Output the (X, Y) coordinate of the center of the cell containing the given text.  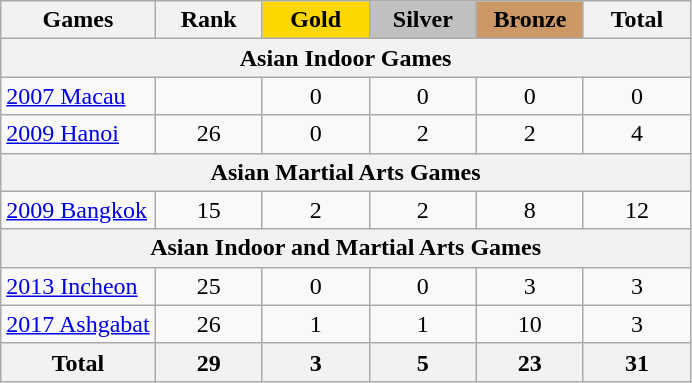
12 (636, 210)
Bronze (530, 20)
Rank (208, 20)
Asian Indoor and Martial Arts Games (346, 248)
Gold (316, 20)
5 (422, 362)
4 (636, 134)
25 (208, 286)
23 (530, 362)
Games (78, 20)
Asian Martial Arts Games (346, 172)
Silver (422, 20)
31 (636, 362)
10 (530, 324)
2009 Bangkok (78, 210)
29 (208, 362)
2013 Incheon (78, 286)
2009 Hanoi (78, 134)
15 (208, 210)
2007 Macau (78, 96)
Asian Indoor Games (346, 58)
8 (530, 210)
2017 Ashgabat (78, 324)
